Provide the (X, Y) coordinate of the cell's center where the given text is located.  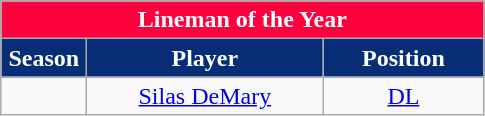
Silas DeMary (205, 96)
Lineman of the Year (242, 20)
Season (44, 58)
Position (404, 58)
DL (404, 96)
Player (205, 58)
